Extract the (X, Y) coordinate from the center of the cell holding the provided text.  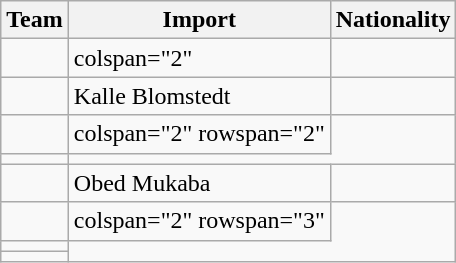
Import (199, 20)
Nationality (393, 20)
Kalle Blomstedt (199, 96)
colspan="2" rowspan="3" (199, 221)
colspan="2" (199, 58)
Obed Mukaba (199, 183)
Team (35, 20)
colspan="2" rowspan="2" (199, 134)
